Return (x, y) of the center of cell containing provided text 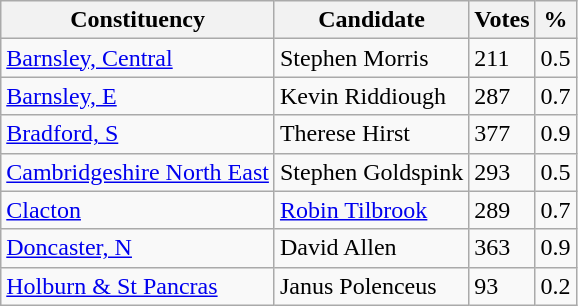
Candidate (371, 20)
Kevin Riddiough (371, 96)
211 (502, 58)
0.2 (556, 286)
% (556, 20)
Doncaster, N (138, 248)
Bradford, S (138, 134)
Janus Polenceus (371, 286)
293 (502, 172)
363 (502, 248)
Clacton (138, 210)
Barnsley, E (138, 96)
287 (502, 96)
Barnsley, Central (138, 58)
Constituency (138, 20)
Cambridgeshire North East (138, 172)
Therese Hirst (371, 134)
Votes (502, 20)
Stephen Goldspink (371, 172)
Robin Tilbrook (371, 210)
David Allen (371, 248)
289 (502, 210)
377 (502, 134)
93 (502, 286)
Holburn & St Pancras (138, 286)
Stephen Morris (371, 58)
